Return (X, Y) of the center of cell containing provided text 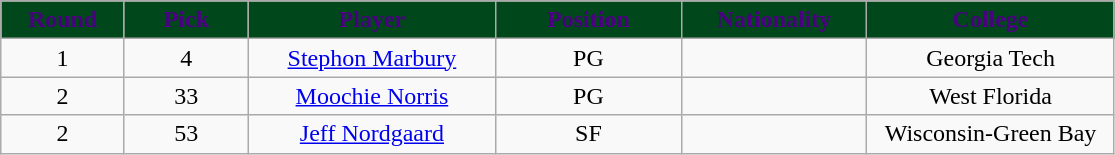
SF (589, 134)
4 (186, 58)
1 (63, 58)
Stephon Marbury (372, 58)
Moochie Norris (372, 96)
College (990, 20)
Jeff Nordgaard (372, 134)
Nationality (774, 20)
Position (589, 20)
53 (186, 134)
Round (63, 20)
33 (186, 96)
Pick (186, 20)
West Florida (990, 96)
Wisconsin-Green Bay (990, 134)
Georgia Tech (990, 58)
Player (372, 20)
